Scan for the cell matching the given text and deliver its (x, y) coordinate at center. 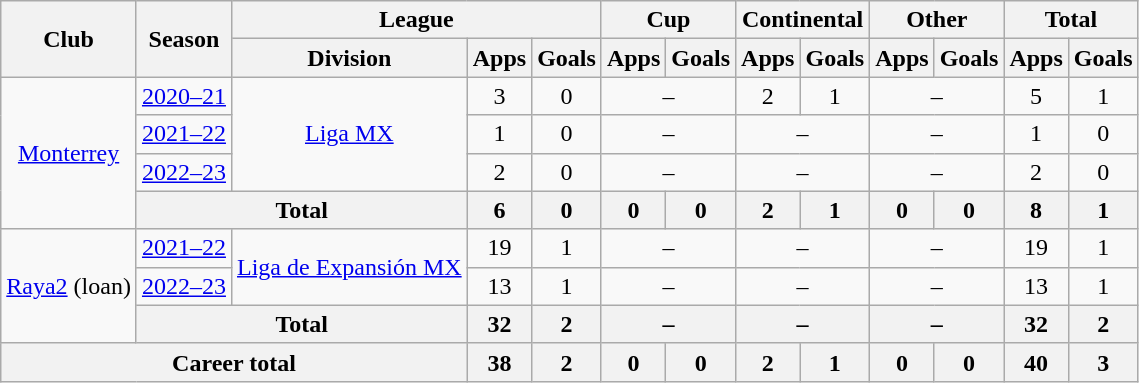
Raya2 (loan) (69, 286)
Cup (668, 20)
8 (1036, 210)
Career total (234, 362)
Continental (803, 20)
Liga MX (349, 134)
Club (69, 39)
6 (499, 210)
40 (1036, 362)
League (416, 20)
Liga de Expansión MX (349, 267)
38 (499, 362)
Other (937, 20)
Division (349, 58)
5 (1036, 96)
Monterrey (69, 153)
2020–21 (184, 96)
Season (184, 39)
